Pinpoint the cell where the given text exists, returning its [x, y] midpoint coordinate. 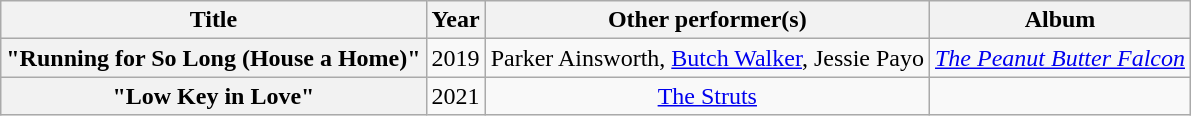
"Low Key in Love" [214, 96]
The Peanut Butter Falcon [1060, 58]
2021 [456, 96]
Other performer(s) [707, 20]
Year [456, 20]
Parker Ainsworth, Butch Walker, Jessie Payo [707, 58]
2019 [456, 58]
Title [214, 20]
Album [1060, 20]
The Struts [707, 96]
"Running for So Long (House a Home)" [214, 58]
